Search for the cell housing the specified text and yield its (X, Y) center coordinate. 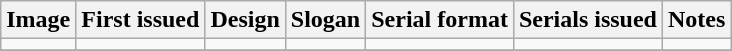
Serials issued (588, 20)
Image (38, 20)
Design (245, 20)
Slogan (325, 20)
Serial format (440, 20)
Notes (696, 20)
First issued (140, 20)
